Detect which cell encompasses the target text, then output its [x, y] center coordinate. 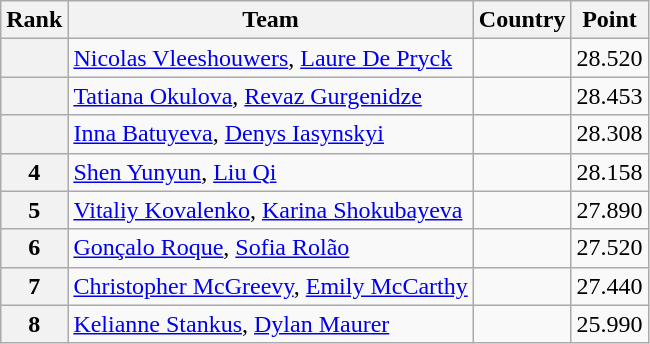
4 [34, 172]
25.990 [610, 324]
Rank [34, 20]
27.890 [610, 210]
28.158 [610, 172]
Kelianne Stankus, Dylan Maurer [270, 324]
Gonçalo Roque, Sofia Rolão [270, 248]
Inna Batuyeva, Denys Iasynskyi [270, 134]
7 [34, 286]
Shen Yunyun, Liu Qi [270, 172]
Country [522, 20]
6 [34, 248]
27.440 [610, 286]
Christopher McGreevy, Emily McCarthy [270, 286]
28.453 [610, 96]
28.520 [610, 58]
8 [34, 324]
Vitaliy Kovalenko, Karina Shokubayeva [270, 210]
28.308 [610, 134]
Point [610, 20]
5 [34, 210]
Team [270, 20]
Tatiana Okulova, Revaz Gurgenidze [270, 96]
27.520 [610, 248]
Nicolas Vleeshouwers, Laure De Pryck [270, 58]
